Pinpoint the cell where the given text exists, returning its (x, y) midpoint coordinate. 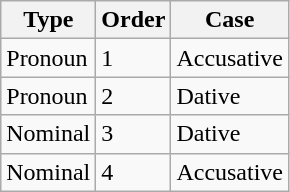
3 (134, 134)
2 (134, 96)
Case (230, 20)
1 (134, 58)
Order (134, 20)
4 (134, 172)
Type (48, 20)
